Return the [x, y] coordinate for the center point of the cell that contains the specified text.  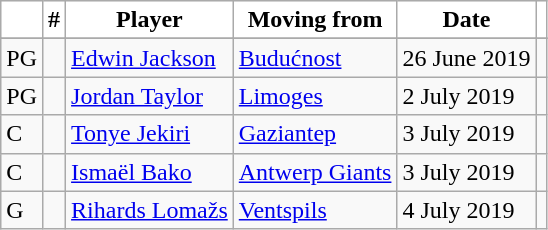
Player [150, 20]
26 June 2019 [466, 58]
Ventspils [315, 210]
Ismaël Bako [150, 172]
Moving from [315, 20]
Antwerp Giants [315, 172]
Date [466, 20]
Jordan Taylor [150, 96]
Tonye Jekiri [150, 134]
Budućnost [315, 58]
Rihards Lomažs [150, 210]
# [54, 20]
Limoges [315, 96]
Edwin Jackson [150, 58]
G [22, 210]
4 July 2019 [466, 210]
2 July 2019 [466, 96]
Gaziantep [315, 134]
